Pinpoint the cell where the given text exists, returning its [x, y] midpoint coordinate. 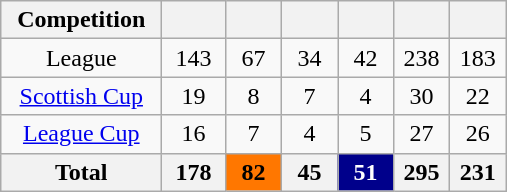
19 [194, 96]
143 [194, 58]
League Cup [82, 134]
League [82, 58]
67 [253, 58]
Scottish Cup [82, 96]
26 [478, 134]
34 [309, 58]
45 [309, 172]
82 [253, 172]
5 [366, 134]
295 [422, 172]
Total [82, 172]
30 [422, 96]
42 [366, 58]
8 [253, 96]
27 [422, 134]
22 [478, 96]
231 [478, 172]
183 [478, 58]
178 [194, 172]
238 [422, 58]
Competition [82, 20]
16 [194, 134]
51 [366, 172]
